For the text-containing cell, return its midpoint in [X, Y] coordinate format. 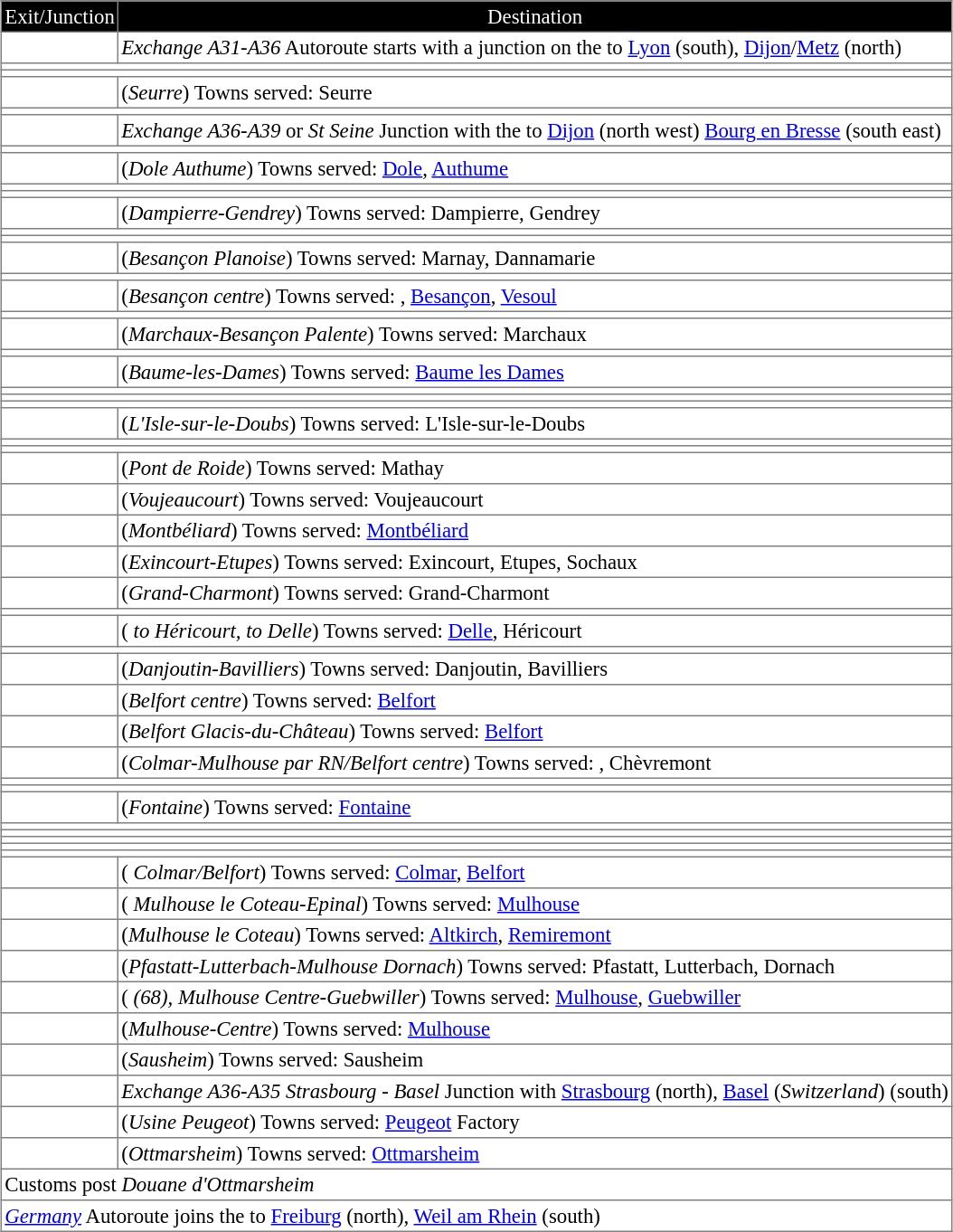
(Belfort centre) Towns served: Belfort [535, 700]
( (68), Mulhouse Centre-Guebwiller) Towns served: Mulhouse, Guebwiller [535, 997]
(Pont de Roide) Towns served: Mathay [535, 468]
(Fontaine) Towns served: Fontaine [535, 807]
Exchange A36-A35 Strasbourg - Basel Junction with Strasbourg (north), Basel (Switzerland) (south) [535, 1091]
(Mulhouse-Centre) Towns served: Mulhouse [535, 1028]
Destination [535, 16]
Exit/Junction [60, 16]
(Besançon centre) Towns served: , Besançon, Vesoul [535, 296]
(Voujeaucourt) Towns served: Voujeaucourt [535, 499]
Exchange A36-A39 or St Seine Junction with the to Dijon (north west) Bourg en Bresse (south east) [535, 130]
(Pfastatt-Lutterbach-Mulhouse Dornach) Towns served: Pfastatt, Lutterbach, Dornach [535, 966]
(Ottmarsheim) Towns served: Ottmarsheim [535, 1153]
(Grand-Charmont) Towns served: Grand-Charmont [535, 592]
Exchange A31-A36 Autoroute starts with a junction on the to Lyon (south), Dijon/Metz (north) [535, 47]
(Marchaux-Besançon Palente) Towns served: Marchaux [535, 334]
(Baume-les-Dames) Towns served: Baume les Dames [535, 372]
(Sausheim) Towns served: Sausheim [535, 1059]
Customs post Douane d'Ottmarsheim [477, 1184]
(Colmar-Mulhouse par RN/Belfort centre) Towns served: , Chèvremont [535, 763]
(Dampierre-Gendrey) Towns served: Dampierre, Gendrey [535, 213]
( Mulhouse le Coteau-Epinal) Towns served: Mulhouse [535, 904]
(Besançon Planoise) Towns served: Marnay, Dannamarie [535, 258]
(Danjoutin-Bavilliers) Towns served: Danjoutin, Bavilliers [535, 668]
(Montbéliard) Towns served: Montbéliard [535, 530]
( Colmar/Belfort) Towns served: Colmar, Belfort [535, 872]
Germany Autoroute joins the to Freiburg (north), Weil am Rhein (south) [477, 1216]
(Exincourt-Etupes) Towns served: Exincourt, Etupes, Sochaux [535, 562]
(Dole Authume) Towns served: Dole, Authume [535, 168]
(Belfort Glacis-du-Château) Towns served: Belfort [535, 731]
(Mulhouse le Coteau) Towns served: Altkirch, Remiremont [535, 934]
(Usine Peugeot) Towns served: Peugeot Factory [535, 1122]
(L'Isle-sur-le-Doubs) Towns served: L'Isle-sur-le-Doubs [535, 423]
(Seurre) Towns served: Seurre [535, 92]
( to Héricourt, to Delle) Towns served: Delle, Héricourt [535, 630]
